Pinpoint the cell where the given text exists, returning its (X, Y) midpoint coordinate. 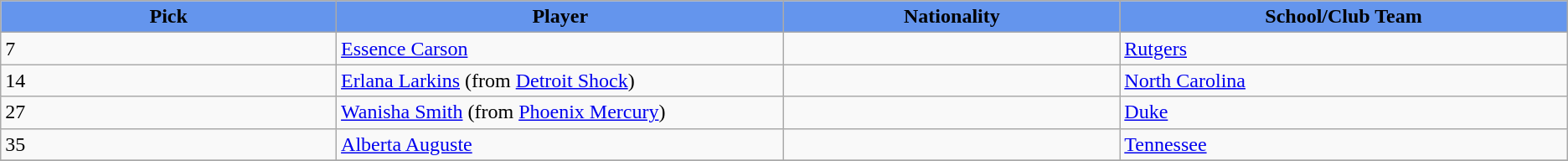
School/Club Team (1344, 17)
35 (169, 144)
Tennessee (1344, 144)
Player (560, 17)
7 (169, 49)
Nationality (952, 17)
Duke (1344, 112)
14 (169, 80)
Alberta Auguste (560, 144)
27 (169, 112)
Essence Carson (560, 49)
Erlana Larkins (from Detroit Shock) (560, 80)
Pick (169, 17)
Wanisha Smith (from Phoenix Mercury) (560, 112)
North Carolina (1344, 80)
Rutgers (1344, 49)
